Extract the (x, y) coordinate from the center of the cell holding the provided text.  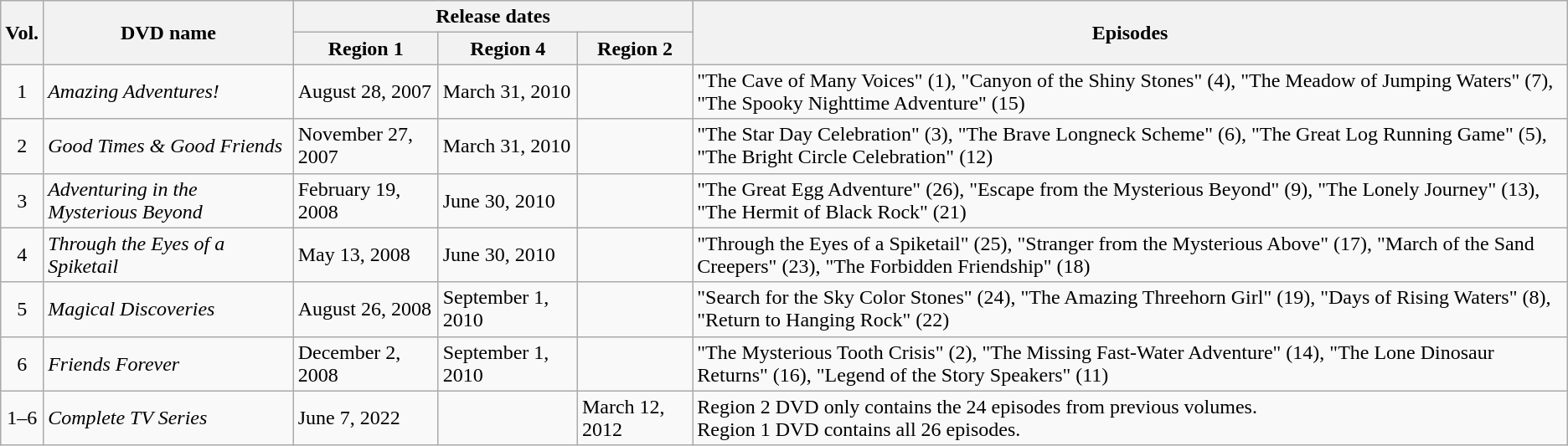
Friends Forever (169, 363)
"Through the Eyes of a Spiketail" (25), "Stranger from the Mysterious Above" (17), "March of the Sand Creepers" (23), "The Forbidden Friendship" (18) (1130, 254)
Episodes (1130, 33)
Region 2 (635, 49)
2 (22, 146)
Magical Discoveries (169, 310)
"The Mysterious Tooth Crisis" (2), "The Missing Fast-Water Adventure" (14), "The Lone Dinosaur Returns" (16), "Legend of the Story Speakers" (11) (1130, 363)
"Search for the Sky Color Stones" (24), "The Amazing Threehorn Girl" (19), "Days of Rising Waters" (8), "Return to Hanging Rock" (22) (1130, 310)
3 (22, 201)
Amazing Adventures! (169, 92)
"The Great Egg Adventure" (26), "Escape from the Mysterious Beyond" (9), "The Lonely Journey" (13), "The Hermit of Black Rock" (21) (1130, 201)
6 (22, 363)
Good Times & Good Friends (169, 146)
4 (22, 254)
May 13, 2008 (365, 254)
5 (22, 310)
November 27, 2007 (365, 146)
"The Cave of Many Voices" (1), "Canyon of the Shiny Stones" (4), "The Meadow of Jumping Waters" (7), "The Spooky Nighttime Adventure" (15) (1130, 92)
DVD name (169, 33)
1–6 (22, 418)
1 (22, 92)
Region 4 (508, 49)
Region 2 DVD only contains the 24 episodes from previous volumes.Region 1 DVD contains all 26 episodes. (1130, 418)
Adventuring in the Mysterious Beyond (169, 201)
Complete TV Series (169, 418)
Region 1 (365, 49)
August 26, 2008 (365, 310)
March 12, 2012 (635, 418)
August 28, 2007 (365, 92)
June 7, 2022 (365, 418)
December 2, 2008 (365, 363)
Release dates (493, 17)
"The Star Day Celebration" (3), "The Brave Longneck Scheme" (6), "The Great Log Running Game" (5), "The Bright Circle Celebration" (12) (1130, 146)
February 19, 2008 (365, 201)
Vol. (22, 33)
Through the Eyes of a Spiketail (169, 254)
